From the cell containing the given text, extract its center point as (x, y) coordinate. 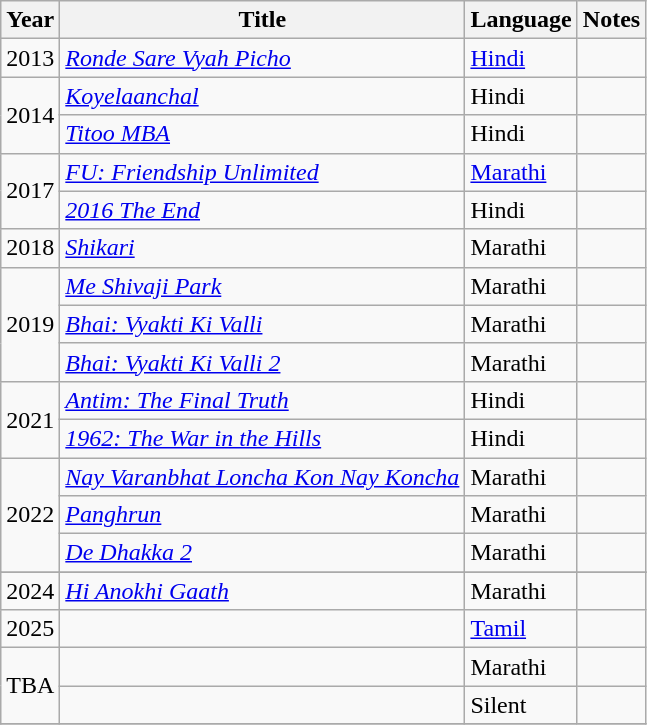
1962: The War in the Hills (262, 438)
Koyelaanchal (262, 96)
2016 The End (262, 210)
Ronde Sare Vyah Picho (262, 58)
2021 (30, 419)
Shikari (262, 248)
Nay Varanbhat Loncha Kon Nay Koncha (262, 477)
Year (30, 20)
2013 (30, 58)
2014 (30, 115)
Antim: The Final Truth (262, 400)
2022 (30, 515)
2018 (30, 248)
Me Shivaji Park (262, 286)
2019 (30, 324)
2024 (30, 591)
De Dhakka 2 (262, 553)
Bhai: Vyakti Ki Valli (262, 324)
Silent (521, 705)
Notes (611, 20)
2017 (30, 191)
Hi Anokhi Gaath (262, 591)
Panghrun (262, 515)
FU: Friendship Unlimited (262, 172)
Titoo MBA (262, 134)
2025 (30, 629)
TBA (30, 686)
Tamil (521, 629)
Bhai: Vyakti Ki Valli 2 (262, 362)
Language (521, 20)
Title (262, 20)
